For the text-containing cell, return its midpoint in [x, y] coordinate format. 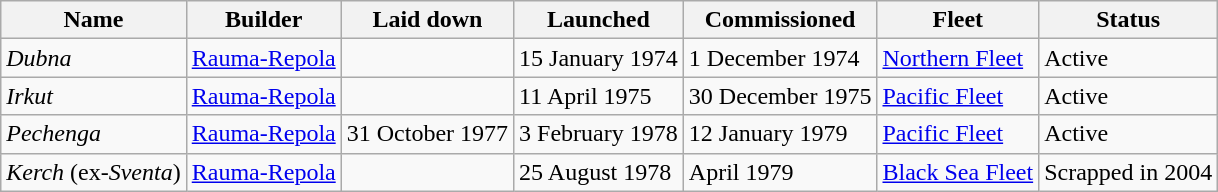
Name [94, 20]
April 1979 [780, 172]
Irkut [94, 96]
3 February 1978 [599, 134]
12 January 1979 [780, 134]
Pechenga [94, 134]
Status [1128, 20]
1 December 1974 [780, 58]
31 October 1977 [427, 134]
Fleet [958, 20]
Dubna [94, 58]
Kerch (ex-Sventa) [94, 172]
Northern Fleet [958, 58]
Scrapped in 2004 [1128, 172]
15 January 1974 [599, 58]
11 April 1975 [599, 96]
Builder [264, 20]
Laid down [427, 20]
Black Sea Fleet [958, 172]
Launched [599, 20]
30 December 1975 [780, 96]
Commissioned [780, 20]
25 August 1978 [599, 172]
